Return the [x, y] coordinate for the center point of the cell that contains the specified text.  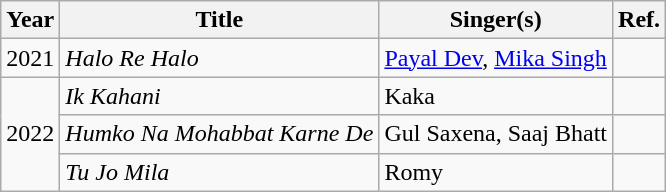
Payal Dev, Mika Singh [496, 58]
Title [220, 20]
Kaka [496, 96]
Romy [496, 172]
Ref. [640, 20]
Year [30, 20]
2021 [30, 58]
Tu Jo Mila [220, 172]
Halo Re Halo [220, 58]
Ik Kahani [220, 96]
2022 [30, 134]
Humko Na Mohabbat Karne De [220, 134]
Gul Saxena, Saaj Bhatt [496, 134]
Singer(s) [496, 20]
